Identify which cell holds the provided text, then report its [X, Y] central coordinate. 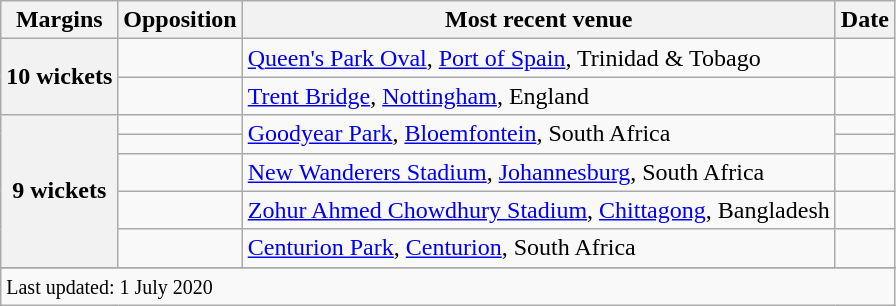
Trent Bridge, Nottingham, England [538, 96]
Zohur Ahmed Chowdhury Stadium, Chittagong, Bangladesh [538, 210]
Margins [60, 20]
Centurion Park, Centurion, South Africa [538, 248]
Most recent venue [538, 20]
Date [864, 20]
Queen's Park Oval, Port of Spain, Trinidad & Tobago [538, 58]
9 wickets [60, 191]
10 wickets [60, 77]
Goodyear Park, Bloemfontein, South Africa [538, 134]
Opposition [180, 20]
Last updated: 1 July 2020 [448, 286]
New Wanderers Stadium, Johannesburg, South Africa [538, 172]
